For the text-containing cell, return its midpoint in (x, y) coordinate format. 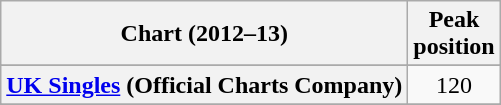
Chart (2012–13) (204, 34)
Peakposition (454, 34)
120 (454, 85)
UK Singles (Official Charts Company) (204, 85)
